Identify which cell holds the provided text, then report its [X, Y] central coordinate. 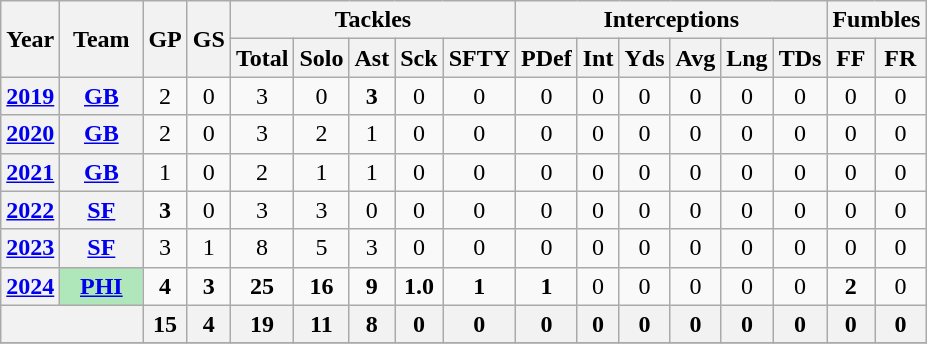
2024 [30, 286]
15 [165, 324]
Solo [322, 58]
Avg [696, 58]
FF [851, 58]
FR [900, 58]
19 [262, 324]
Tackles [372, 20]
Team [102, 39]
PDef [547, 58]
5 [322, 248]
SFTY [479, 58]
GS [208, 39]
25 [262, 286]
16 [322, 286]
PHI [102, 286]
11 [322, 324]
Yds [644, 58]
9 [372, 286]
2021 [30, 172]
2019 [30, 96]
1.0 [419, 286]
Interceptions [672, 20]
2020 [30, 134]
TDs [800, 58]
Int [598, 58]
Fumbles [876, 20]
Sck [419, 58]
GP [165, 39]
Ast [372, 58]
2022 [30, 210]
Total [262, 58]
2023 [30, 248]
Year [30, 39]
Lng [747, 58]
